For the text-containing cell, return its midpoint in (X, Y) coordinate format. 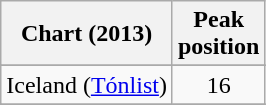
16 (218, 85)
Peakposition (218, 34)
Chart (2013) (87, 34)
Iceland (Tónlist) (87, 85)
